Output the (X, Y) coordinate of the center of the cell containing the given text.  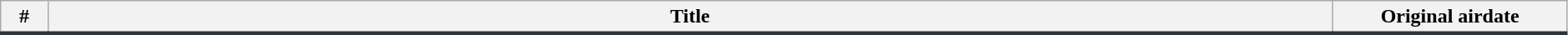
Title (690, 17)
# (24, 17)
Original airdate (1450, 17)
